From the cell containing the given text, extract its center point as [x, y] coordinate. 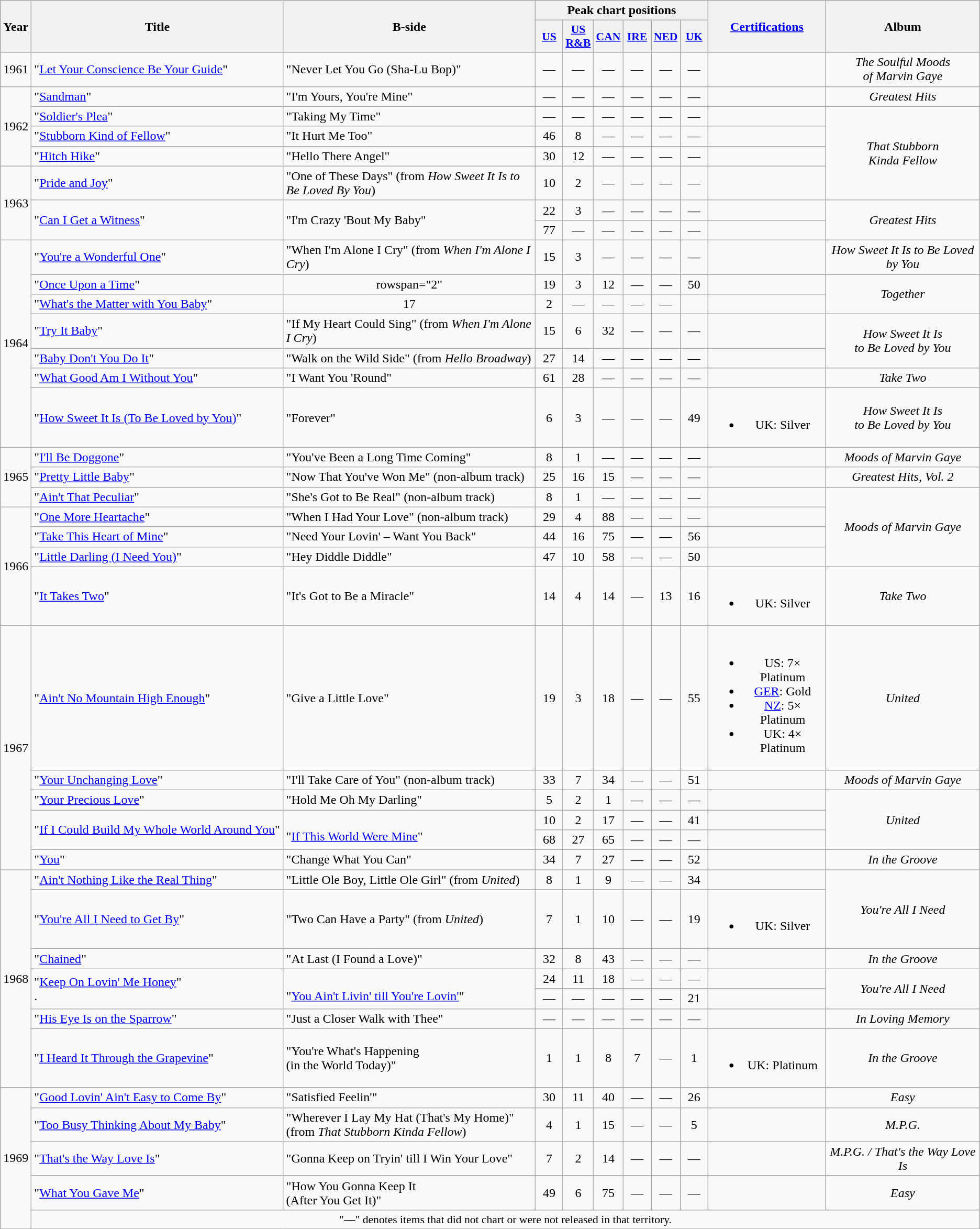
In Loving Memory [903, 1018]
"How You Gonna Keep It(After You Get It)" [409, 1193]
58 [608, 557]
"Soldier's Plea" [157, 116]
"Just a Closer Walk with Thee" [409, 1018]
"Keep On Lovin' Me Honey". [157, 989]
"She's Got to Be Real" (non-album track) [409, 497]
"Need Your Lovin' – Want You Back" [409, 537]
"You've Been a Long Time Coming" [409, 457]
"Too Busy Thinking About My Baby" [157, 1125]
"Stubborn Kind of Fellow" [157, 136]
51 [694, 780]
"You" [157, 860]
Greatest Hits, Vol. 2 [903, 477]
44 [550, 537]
1962 [16, 126]
"What You Gave Me" [157, 1193]
"Pretty Little Baby" [157, 477]
88 [608, 517]
9 [608, 880]
61 [550, 378]
"Hitch Hike" [157, 156]
1961 [16, 69]
"Little Ole Boy, Little Ole Girl" (from United) [409, 880]
"It Takes Two" [157, 596]
"Once Upon a Time" [157, 284]
46 [550, 136]
"Now That You've Won Me" (non-album track) [409, 477]
UK: Platinum [766, 1058]
"Can I Get a Witness" [157, 220]
"I Heard It Through the Grapevine" [157, 1058]
"Your Precious Love" [157, 800]
"You Ain't Livin' till You're Lovin'" [409, 989]
26 [694, 1098]
How Sweet It Is to Be Loved by You [903, 257]
40 [608, 1098]
22 [550, 210]
"His Eye Is on the Sparrow" [157, 1018]
"Good Lovin' Ain't Easy to Come By" [157, 1098]
25 [550, 477]
"Hey Diddle Diddle" [409, 557]
1967 [16, 748]
28 [578, 378]
1968 [16, 979]
56 [694, 537]
The Soulful Moodsof Marvin Gaye [903, 69]
43 [608, 959]
That StubbornKinda Fellow [903, 153]
"Walk on the Wild Side" (from Hello Broadway) [409, 358]
"Little Darling (I Need You)" [157, 557]
M.P.G. [903, 1125]
68 [550, 840]
"Let Your Conscience Be Your Guide" [157, 69]
"Hello There Angel" [409, 156]
M.P.G. / That's the Way Love Is [903, 1158]
21 [694, 999]
"When I Had Your Love" (non-album track) [409, 517]
"I'm Yours, You're Mine" [409, 96]
"You're a Wonderful One" [157, 257]
13 [666, 596]
"Pride and Joy" [157, 183]
NED [666, 37]
52 [694, 860]
"Give a Little Love" [409, 697]
"Gonna Keep on Tryin' till I Win Your Love" [409, 1158]
"One More Heartache" [157, 517]
"Chained" [157, 959]
"I'm Crazy 'Bout My Baby" [409, 220]
Title [157, 26]
"What's the Matter with You Baby" [157, 304]
55 [694, 697]
"When I'm Alone I Cry" (from When I'm Alone I Cry) [409, 257]
24 [550, 979]
"It Hurt Me Too" [409, 136]
"Try It Baby" [157, 331]
"Satisfied Feelin'" [409, 1098]
1969 [16, 1158]
USR&B [578, 37]
"I'll Be Doggone" [157, 457]
"Sandman" [157, 96]
1966 [16, 567]
"That's the Way Love Is" [157, 1158]
65 [608, 840]
"Two Can Have a Party" (from United) [409, 920]
1965 [16, 477]
"Ain't That Peculiar" [157, 497]
"You're What's Happening(in the World Today)" [409, 1058]
Peak chart positions [622, 10]
"Ain't No Mountain High Enough" [157, 697]
"Your Unchanging Love" [157, 780]
"You're All I Need to Get By" [157, 920]
"Forever" [409, 418]
1964 [16, 344]
"Taking My Time" [409, 116]
"Hold Me Oh My Darling" [409, 800]
"Ain't Nothing Like the Real Thing" [157, 880]
"I Want You 'Round" [409, 378]
B-side [409, 26]
"Take This Heart of Mine" [157, 537]
"Baby Don't You Do It" [157, 358]
"Never Let You Go (Sha-Lu Bop)" [409, 69]
29 [550, 517]
Album [903, 26]
"It's Got to Be a Miracle" [409, 596]
41 [694, 820]
US: 7× PlatinumGER: GoldNZ: 5× PlatinumUK: 4× Platinum [766, 697]
"—" denotes items that did not chart or were not released in that territory. [506, 1219]
Year [16, 26]
"How Sweet It Is (To Be Loved by You)" [157, 418]
"Change What You Can" [409, 860]
"If This World Were Mine" [409, 829]
33 [550, 780]
IRE [637, 37]
Together [903, 294]
rowspan="2" [409, 284]
"At Last (I Found a Love)" [409, 959]
"If I Could Build My Whole World Around You" [157, 829]
"If My Heart Could Sing" (from When I'm Alone I Cry) [409, 331]
77 [550, 230]
US [550, 37]
"Wherever I Lay My Hat (That's My Home)" (from That Stubborn Kinda Fellow) [409, 1125]
UK [694, 37]
"What Good Am I Without You" [157, 378]
"One of These Days" (from How Sweet It Is to Be Loved By You) [409, 183]
CAN [608, 37]
1963 [16, 203]
Certifications [766, 26]
"I'll Take Care of You" (non-album track) [409, 780]
47 [550, 557]
